Search for the cell housing the specified text and yield its (X, Y) center coordinate. 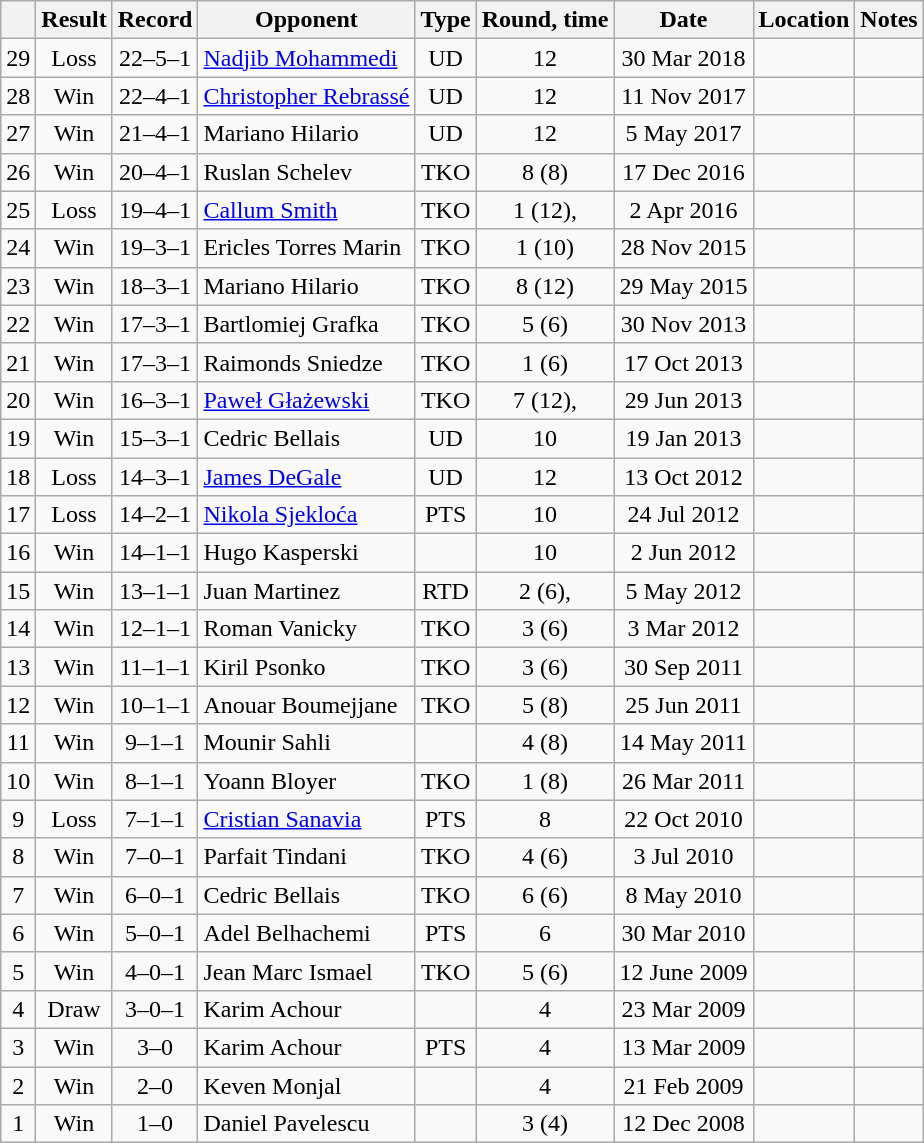
30 Mar 2010 (684, 933)
2 (18, 1085)
23 Mar 2009 (684, 1009)
Christopher Rebrassé (306, 96)
14–1–1 (155, 553)
11 (18, 743)
Juan Martinez (306, 591)
21 Feb 2009 (684, 1085)
Paweł Głażewski (306, 400)
1 (12), (545, 210)
30 Nov 2013 (684, 324)
3 Jul 2010 (684, 857)
25 (18, 210)
Keven Monjal (306, 1085)
14–2–1 (155, 515)
24 Jul 2012 (684, 515)
James DeGale (306, 477)
Mounir Sahli (306, 743)
4 (6) (545, 857)
21–4–1 (155, 134)
1 (6) (545, 362)
3 Mar 2012 (684, 629)
20–4–1 (155, 172)
26 (18, 172)
Nikola Sjekloća (306, 515)
14–3–1 (155, 477)
7–1–1 (155, 819)
12 June 2009 (684, 971)
4 (8) (545, 743)
Type (446, 20)
16–3–1 (155, 400)
10–1–1 (155, 705)
2 Jun 2012 (684, 553)
13 Oct 2012 (684, 477)
Result (74, 20)
19 Jan 2013 (684, 438)
Round, time (545, 20)
1 (10) (545, 248)
Notes (889, 20)
Raimonds Sniedze (306, 362)
2–0 (155, 1085)
28 (18, 96)
29 (18, 58)
17 Dec 2016 (684, 172)
29 Jun 2013 (684, 400)
Date (684, 20)
19–4–1 (155, 210)
Jean Marc Ismael (306, 971)
13–1–1 (155, 591)
15–3–1 (155, 438)
15 (18, 591)
1 (8) (545, 781)
1–0 (155, 1124)
Parfait Tindani (306, 857)
13 Mar 2009 (684, 1047)
Location (804, 20)
3–0–1 (155, 1009)
Kiril Psonko (306, 667)
18–3–1 (155, 286)
7 (12), (545, 400)
14 May 2011 (684, 743)
5 May 2012 (684, 591)
18 (18, 477)
2 Apr 2016 (684, 210)
22 (18, 324)
Roman Vanicky (306, 629)
3 (4) (545, 1124)
Record (155, 20)
7–0–1 (155, 857)
3–0 (155, 1047)
19 (18, 438)
8 (8) (545, 172)
8–1–1 (155, 781)
27 (18, 134)
11–1–1 (155, 667)
13 (18, 667)
4–0–1 (155, 971)
Ruslan Schelev (306, 172)
25 Jun 2011 (684, 705)
12–1–1 (155, 629)
5 (8) (545, 705)
Callum Smith (306, 210)
Draw (74, 1009)
2 (6), (545, 591)
RTD (446, 591)
8 May 2010 (684, 895)
30 Mar 2018 (684, 58)
Yoann Bloyer (306, 781)
3 (18, 1047)
6 (6) (545, 895)
17 (18, 515)
11 Nov 2017 (684, 96)
Hugo Kasperski (306, 553)
9 (18, 819)
5–0–1 (155, 933)
30 Sep 2011 (684, 667)
Bartlomiej Grafka (306, 324)
22–5–1 (155, 58)
Daniel Pavelescu (306, 1124)
5 (18, 971)
17 Oct 2013 (684, 362)
8 (12) (545, 286)
24 (18, 248)
12 Dec 2008 (684, 1124)
Ericles Torres Marin (306, 248)
9–1–1 (155, 743)
23 (18, 286)
Adel Belhachemi (306, 933)
28 Nov 2015 (684, 248)
16 (18, 553)
29 May 2015 (684, 286)
20 (18, 400)
14 (18, 629)
5 May 2017 (684, 134)
6–0–1 (155, 895)
26 Mar 2011 (684, 781)
Cristian Sanavia (306, 819)
1 (18, 1124)
7 (18, 895)
21 (18, 362)
Opponent (306, 20)
19–3–1 (155, 248)
22–4–1 (155, 96)
22 Oct 2010 (684, 819)
Nadjib Mohammedi (306, 58)
Anouar Boumejjane (306, 705)
